Search for the cell housing the specified text and yield its [X, Y] center coordinate. 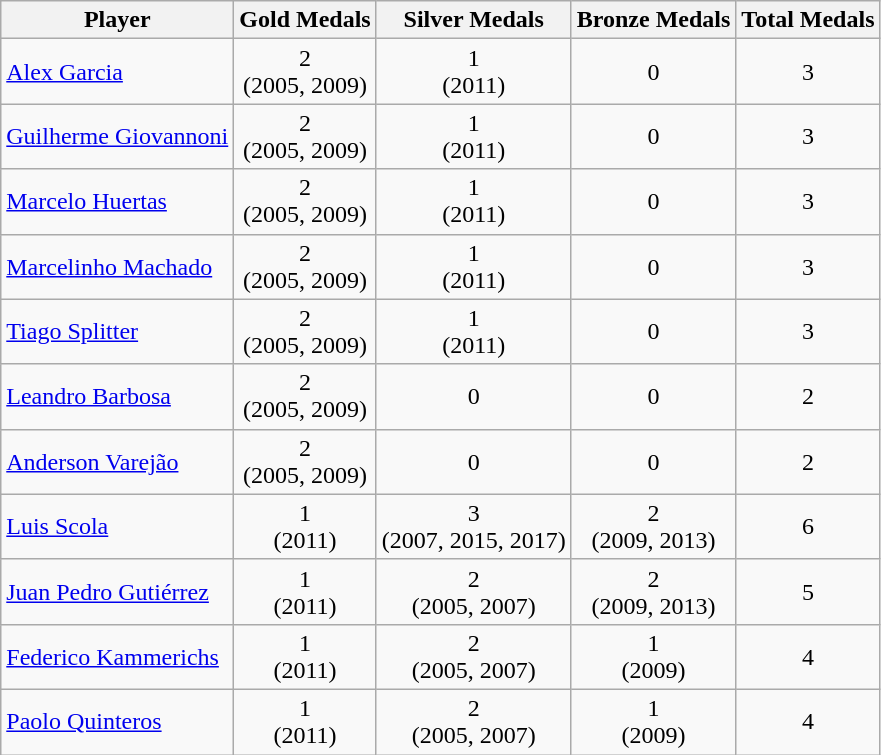
Total Medals [808, 20]
Paolo Quinteros [118, 722]
Alex Garcia [118, 72]
6 [808, 526]
Luis Scola [118, 526]
Tiago Splitter [118, 332]
Marcelo Huertas [118, 202]
5 [808, 592]
Leandro Barbosa [118, 396]
Anderson Varejão [118, 462]
Marcelinho Machado [118, 266]
3(2007, 2015, 2017) [474, 526]
Guilherme Giovannoni [118, 136]
Juan Pedro Gutiérrez [118, 592]
Bronze Medals [654, 20]
Gold Medals [305, 20]
Silver Medals [474, 20]
Player [118, 20]
Federico Kammerichs [118, 656]
